Locate the cell with the specified text and output its [x, y] center coordinate. 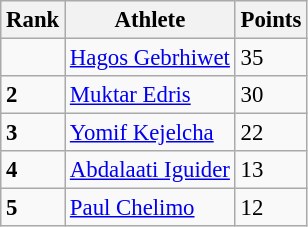
30 [270, 95]
Muktar Edris [150, 95]
2 [33, 95]
Paul Chelimo [150, 208]
12 [270, 208]
Rank [33, 20]
Hagos Gebrhiwet [150, 58]
Athlete [150, 20]
3 [33, 133]
Abdalaati Iguider [150, 170]
13 [270, 170]
Points [270, 20]
5 [33, 208]
4 [33, 170]
35 [270, 58]
22 [270, 133]
Yomif Kejelcha [150, 133]
